Capture the cell that displays the provided text and extract its [X, Y] central coordinate. 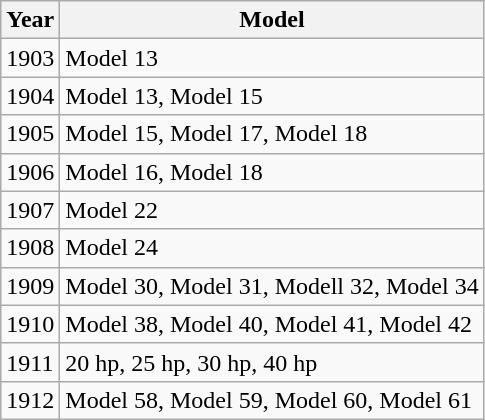
20 hp, 25 hp, 30 hp, 40 hp [272, 362]
1906 [30, 172]
1911 [30, 362]
Model 22 [272, 210]
1910 [30, 324]
Model 24 [272, 248]
1904 [30, 96]
1908 [30, 248]
Model 13 [272, 58]
1912 [30, 400]
Model 13, Model 15 [272, 96]
Year [30, 20]
1909 [30, 286]
1905 [30, 134]
Model 16, Model 18 [272, 172]
Model 38, Model 40, Model 41, Model 42 [272, 324]
Model 15, Model 17, Model 18 [272, 134]
1903 [30, 58]
Model 30, Model 31, Modell 32, Model 34 [272, 286]
Model [272, 20]
1907 [30, 210]
Model 58, Model 59, Model 60, Model 61 [272, 400]
